Capture the cell that displays the provided text and extract its (X, Y) central coordinate. 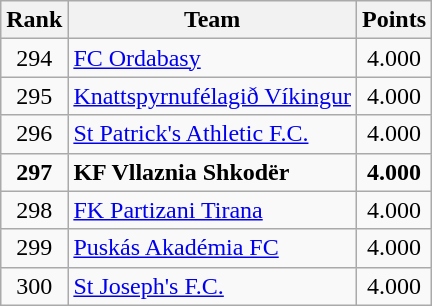
Puskás Akadémia FC (212, 248)
Team (212, 20)
FK Partizani Tirana (212, 210)
297 (34, 172)
Knattspyrnufélagið Víkingur (212, 96)
St Patrick's Athletic F.C. (212, 134)
FC Ordabasy (212, 58)
296 (34, 134)
300 (34, 286)
294 (34, 58)
Rank (34, 20)
KF Vllaznia Shkodër (212, 172)
299 (34, 248)
295 (34, 96)
Points (394, 20)
St Joseph's F.C. (212, 286)
298 (34, 210)
